Identify which cell holds the provided text, then report its (x, y) central coordinate. 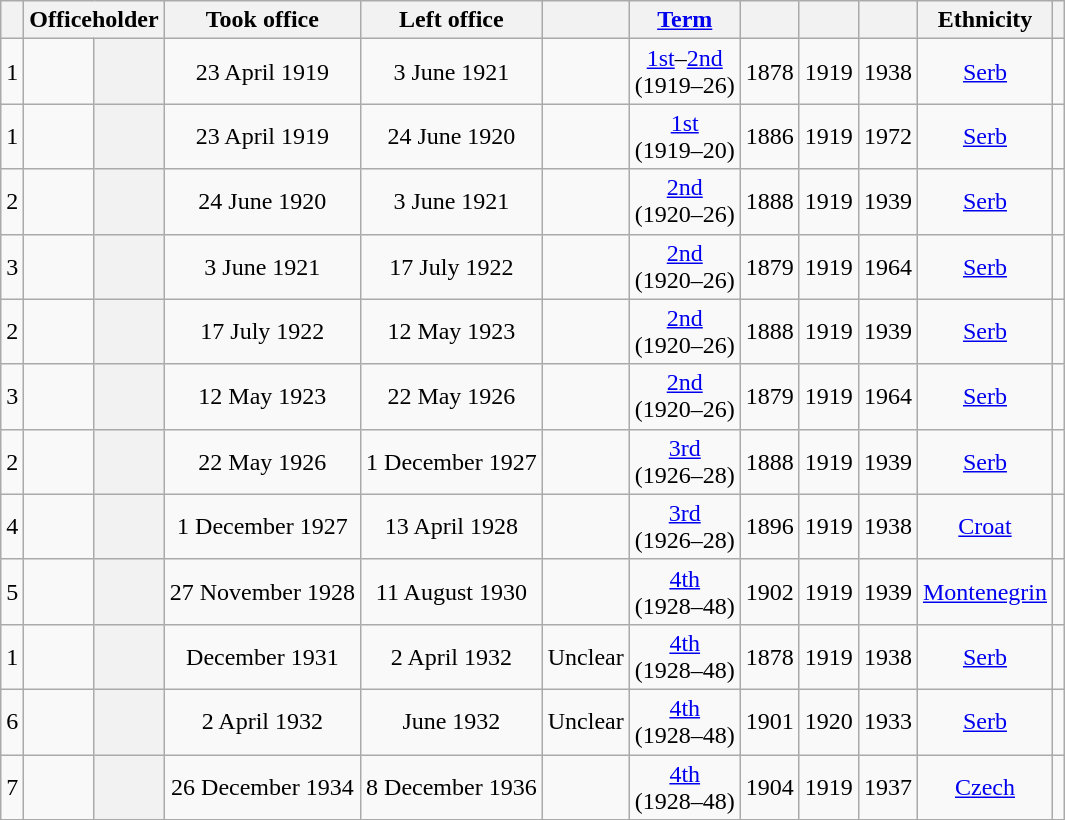
Took office (262, 20)
1st(1919–20) (684, 136)
8 December 1936 (452, 786)
7 (12, 786)
26 December 1934 (262, 786)
1896 (770, 526)
1937 (888, 786)
27 November 1928 (262, 592)
Ethnicity (984, 20)
1901 (770, 722)
June 1932 (452, 722)
Officeholder (94, 20)
1920 (828, 722)
Croat (984, 526)
Term (684, 20)
5 (12, 592)
4 (12, 526)
1972 (888, 136)
6 (12, 722)
13 April 1928 (452, 526)
Czech (984, 786)
1902 (770, 592)
1886 (770, 136)
1933 (888, 722)
December 1931 (262, 656)
11 August 1930 (452, 592)
Montenegrin (984, 592)
1st–2nd(1919–26) (684, 72)
Left office (452, 20)
1904 (770, 786)
